Scan for the cell matching the given text and deliver its [X, Y] coordinate at center. 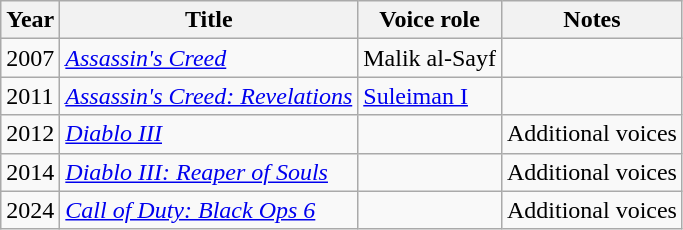
Voice role [430, 20]
Assassin's Creed [209, 58]
Year [30, 20]
Diablo III [209, 134]
Call of Duty: Black Ops 6 [209, 210]
Malik al-Sayf [430, 58]
2012 [30, 134]
2014 [30, 172]
Notes [592, 20]
Assassin's Creed: Revelations [209, 96]
2024 [30, 210]
Suleiman I [430, 96]
Diablo III: Reaper of Souls [209, 172]
Title [209, 20]
2011 [30, 96]
2007 [30, 58]
